Return the (X, Y) coordinate for the center point of the cell that contains the specified text.  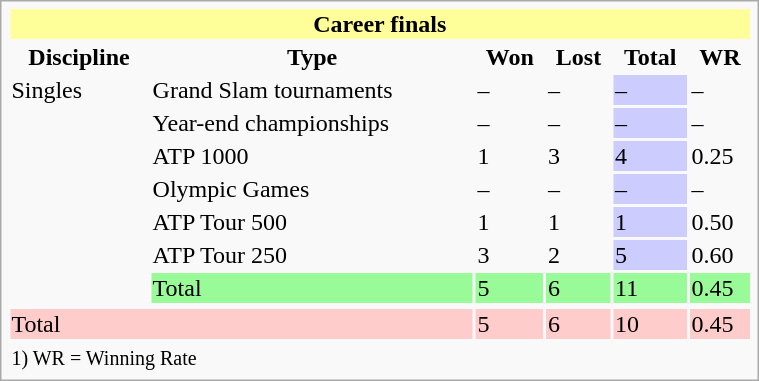
Year-end championships (312, 123)
Type (312, 57)
ATP Tour 250 (312, 255)
Grand Slam tournaments (312, 90)
0.25 (720, 156)
Olympic Games (312, 189)
2 (579, 255)
ATP 1000 (312, 156)
11 (650, 288)
Singles (79, 189)
Career finals (380, 24)
WR (720, 57)
Discipline (79, 57)
1) WR = Winning Rate (380, 357)
10 (650, 324)
Lost (579, 57)
ATP Tour 500 (312, 222)
0.60 (720, 255)
0.50 (720, 222)
4 (650, 156)
Won (510, 57)
